Identify which cell holds the provided text, then report its [X, Y] central coordinate. 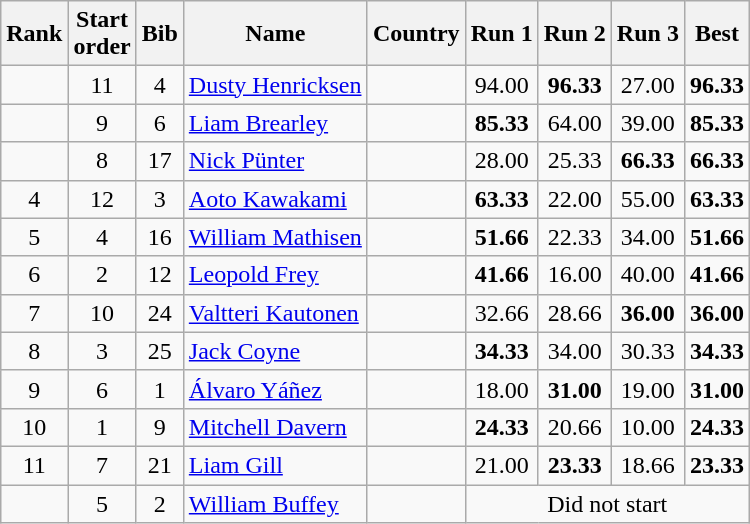
William Buffey [275, 503]
Valtteri Kautonen [275, 313]
22.00 [574, 199]
22.33 [574, 237]
Run 3 [648, 34]
William Mathisen [275, 237]
21.00 [502, 465]
28.66 [574, 313]
16.00 [574, 275]
Liam Gill [275, 465]
20.66 [574, 427]
Rank [34, 34]
Nick Pünter [275, 161]
24 [160, 313]
10.00 [648, 427]
Dusty Henricksen [275, 85]
Liam Brearley [275, 123]
30.33 [648, 351]
94.00 [502, 85]
32.66 [502, 313]
Did not start [607, 503]
28.00 [502, 161]
17 [160, 161]
27.00 [648, 85]
16 [160, 237]
18.66 [648, 465]
39.00 [648, 123]
64.00 [574, 123]
Bib [160, 34]
Run 2 [574, 34]
25.33 [574, 161]
Country [416, 34]
18.00 [502, 389]
Mitchell Davern [275, 427]
55.00 [648, 199]
19.00 [648, 389]
40.00 [648, 275]
Aoto Kawakami [275, 199]
25 [160, 351]
Álvaro Yáñez [275, 389]
21 [160, 465]
Name [275, 34]
Leopold Frey [275, 275]
Startorder [102, 34]
Best [716, 34]
Jack Coyne [275, 351]
Run 1 [502, 34]
